Return [x, y] of the center of cell containing provided text 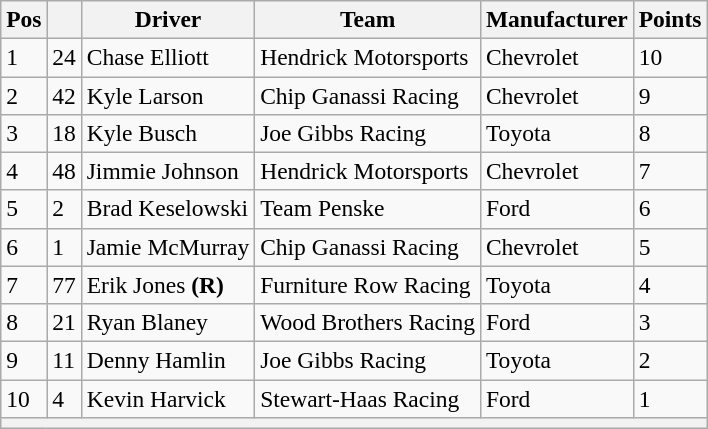
Furniture Row Racing [368, 285]
Kyle Larson [168, 95]
42 [64, 95]
Manufacturer [556, 19]
Team [368, 19]
Erik Jones (R) [168, 285]
Chase Elliott [168, 57]
11 [64, 360]
Jimmie Johnson [168, 171]
77 [64, 285]
Ryan Blaney [168, 322]
21 [64, 322]
48 [64, 171]
Driver [168, 19]
18 [64, 133]
Jamie McMurray [168, 247]
Team Penske [368, 209]
Kevin Harvick [168, 398]
24 [64, 57]
Stewart-Haas Racing [368, 398]
Pos [24, 19]
Points [670, 19]
Denny Hamlin [168, 360]
Kyle Busch [168, 133]
Wood Brothers Racing [368, 322]
Brad Keselowski [168, 209]
